Return (X, Y) of the center of cell containing provided text 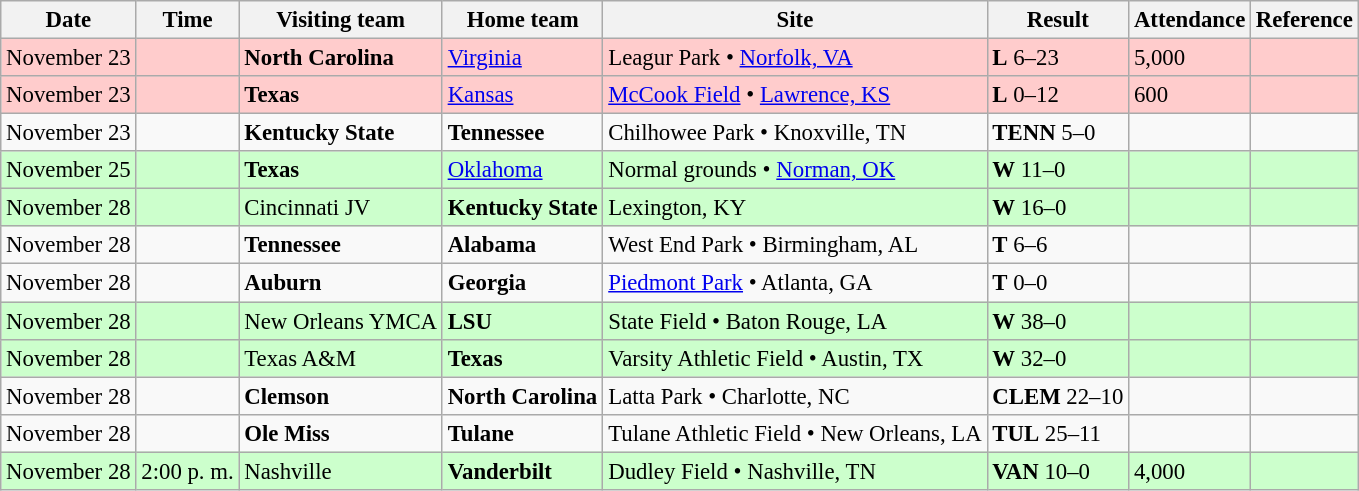
Chilhowee Park • Knoxville, TN (795, 133)
West End Park • Birmingham, AL (795, 245)
5,000 (1190, 58)
Latta Park • Charlotte, NC (795, 396)
600 (1190, 95)
Auburn (340, 283)
State Field • Baton Rouge, LA (795, 321)
Date (68, 20)
Attendance (1190, 20)
November 25 (68, 170)
Georgia (522, 283)
Oklahoma (522, 170)
2:00 p. m. (188, 471)
Leagur Park • Norfolk, VA (795, 58)
New Orleans YMCA (340, 321)
Ole Miss (340, 433)
W 32–0 (1058, 358)
Lexington, KY (795, 208)
Virginia (522, 58)
McCook Field • Lawrence, KS (795, 95)
Cincinnati JV (340, 208)
Dudley Field • Nashville, TN (795, 471)
Tulane (522, 433)
Site (795, 20)
Clemson (340, 396)
LSU (522, 321)
CLEM 22–10 (1058, 396)
L 0–12 (1058, 95)
Nashville (340, 471)
W 38–0 (1058, 321)
TUL 25–11 (1058, 433)
Visiting team (340, 20)
Vanderbilt (522, 471)
Alabama (522, 245)
W 16–0 (1058, 208)
Kansas (522, 95)
Home team (522, 20)
Tulane Athletic Field • New Orleans, LA (795, 433)
L 6–23 (1058, 58)
Texas A&M (340, 358)
VAN 10–0 (1058, 471)
4,000 (1190, 471)
Varsity Athletic Field • Austin, TX (795, 358)
W 11–0 (1058, 170)
T 0–0 (1058, 283)
Result (1058, 20)
Time (188, 20)
Normal grounds • Norman, OK (795, 170)
TENN 5–0 (1058, 133)
T 6–6 (1058, 245)
Reference (1305, 20)
Piedmont Park • Atlanta, GA (795, 283)
